Output the (X, Y) coordinate of the center of the cell containing the given text.  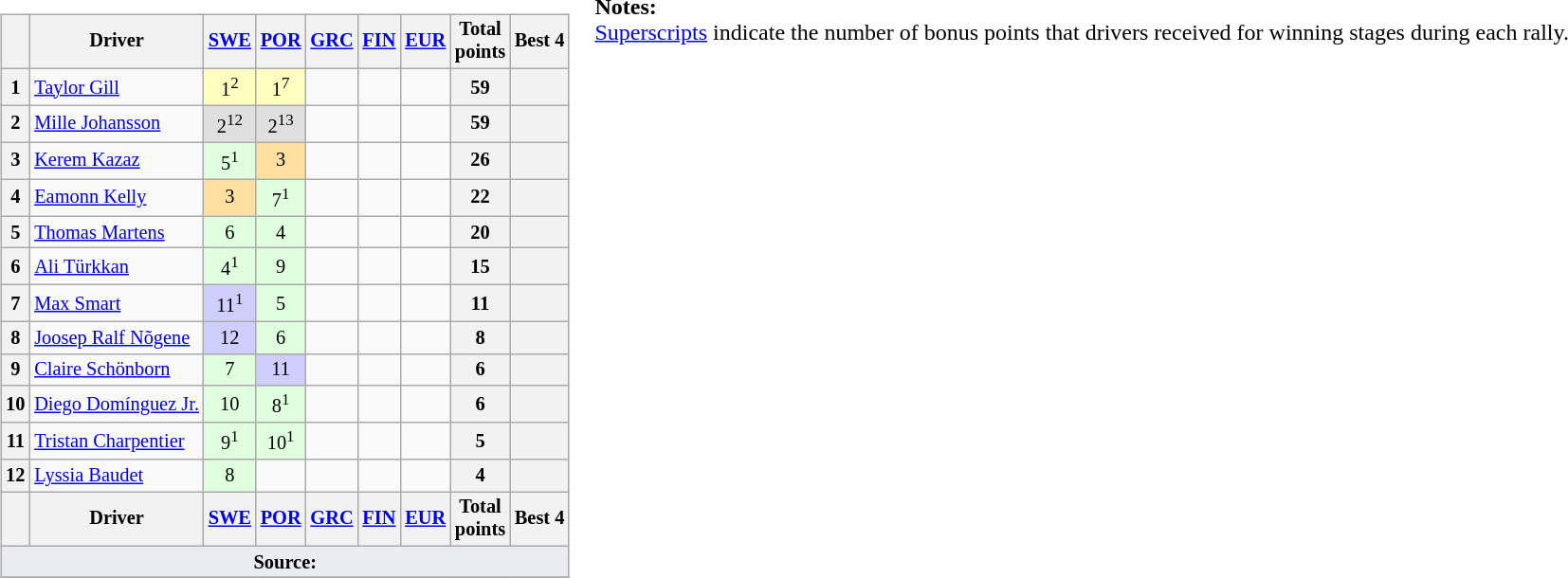
81 (281, 404)
41 (229, 267)
Source: (284, 562)
Max Smart (117, 303)
15 (480, 267)
213 (281, 123)
Claire Schönborn (117, 370)
212 (229, 123)
111 (229, 303)
Thomas Martens (117, 232)
Joosep Ralf Nõgene (117, 338)
Eamonn Kelly (117, 197)
Taylor Gill (117, 87)
Lyssia Baudet (117, 476)
17 (281, 87)
1 (15, 87)
Diego Domínguez Jr. (117, 404)
26 (480, 161)
22 (480, 197)
Ali Türkkan (117, 267)
20 (480, 232)
91 (229, 442)
101 (281, 442)
Tristan Charpentier (117, 442)
51 (229, 161)
71 (281, 197)
Mille Johansson (117, 123)
2 (15, 123)
Kerem Kazaz (117, 161)
